From the cell containing the given text, extract its center point as (x, y) coordinate. 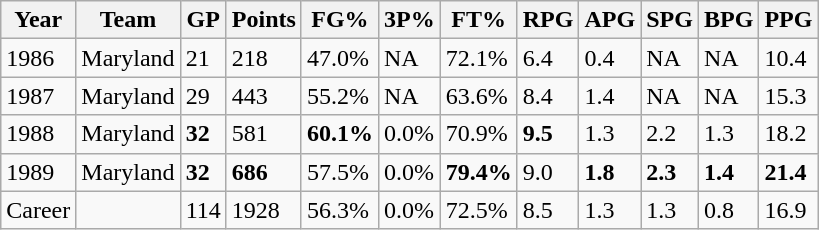
9.5 (548, 134)
1986 (38, 58)
RPG (548, 20)
21.4 (788, 172)
1.8 (610, 172)
8.5 (548, 210)
2.2 (670, 134)
0.4 (610, 58)
BPG (728, 20)
Career (38, 210)
21 (203, 58)
581 (264, 134)
0.8 (728, 210)
SPG (670, 20)
10.4 (788, 58)
15.3 (788, 96)
1987 (38, 96)
FG% (340, 20)
16.9 (788, 210)
FT% (478, 20)
1989 (38, 172)
18.2 (788, 134)
70.9% (478, 134)
GP (203, 20)
79.4% (478, 172)
29 (203, 96)
3P% (409, 20)
6.4 (548, 58)
114 (203, 210)
Year (38, 20)
APG (610, 20)
8.4 (548, 96)
Team (128, 20)
60.1% (340, 134)
9.0 (548, 172)
218 (264, 58)
1928 (264, 210)
2.3 (670, 172)
PPG (788, 20)
56.3% (340, 210)
72.5% (478, 210)
Points (264, 20)
1988 (38, 134)
686 (264, 172)
443 (264, 96)
47.0% (340, 58)
72.1% (478, 58)
55.2% (340, 96)
57.5% (340, 172)
63.6% (478, 96)
